Pinpoint the cell where the given text exists, returning its [x, y] midpoint coordinate. 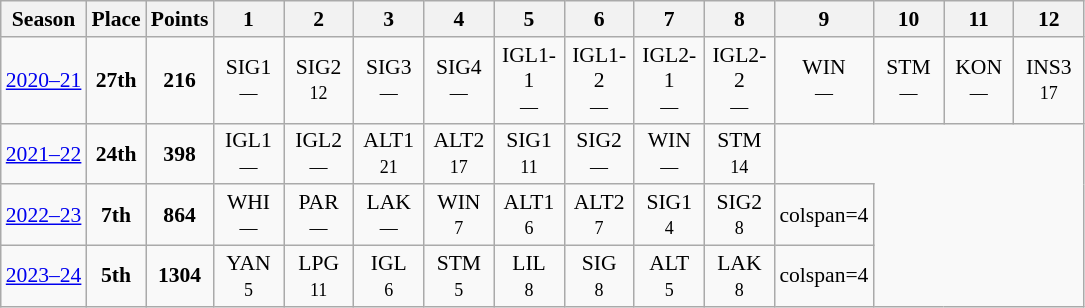
STM— [908, 80]
216 [180, 80]
WIN7 [459, 216]
LAK— [389, 216]
IGL2— [319, 154]
1 [248, 19]
IGL1-1— [529, 80]
PAR— [319, 216]
INS317 [1049, 80]
7th [116, 216]
KON— [979, 80]
ALT217 [459, 154]
LPG11 [319, 276]
IGL6 [389, 276]
6 [599, 19]
8 [739, 19]
864 [180, 216]
7 [669, 19]
11 [979, 19]
LIL8 [529, 276]
STM14 [739, 154]
ALT16 [529, 216]
SIG28 [739, 216]
IGL1-2— [599, 80]
Points [180, 19]
ALT5 [669, 276]
5th [116, 276]
YAN5 [248, 276]
IGL2-2— [739, 80]
398 [180, 154]
2021–22 [44, 154]
24th [116, 154]
SIG111 [529, 154]
9 [824, 19]
SIG4— [459, 80]
2022–23 [44, 216]
12 [1049, 19]
SIG8 [599, 276]
2020–21 [44, 80]
IGL2-1— [669, 80]
5 [529, 19]
LAK8 [739, 276]
1304 [180, 276]
SIG2— [599, 154]
ALT121 [389, 154]
SIG1— [248, 80]
STM5 [459, 276]
2 [319, 19]
2023–24 [44, 276]
SIG212 [319, 80]
WHI— [248, 216]
10 [908, 19]
3 [389, 19]
IGL1— [248, 154]
Place [116, 19]
4 [459, 19]
27th [116, 80]
SIG14 [669, 216]
ALT27 [599, 216]
SIG3— [389, 80]
Season [44, 19]
